For the text-containing cell, return its midpoint in [x, y] coordinate format. 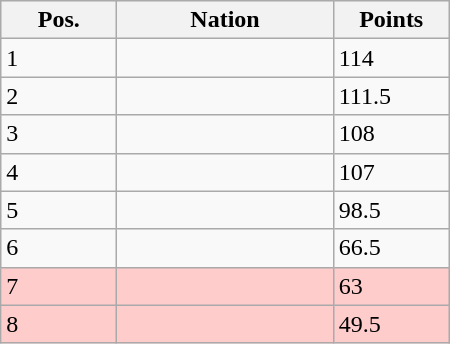
3 [59, 134]
108 [391, 134]
5 [59, 210]
49.5 [391, 324]
4 [59, 172]
107 [391, 172]
2 [59, 96]
Pos. [59, 20]
111.5 [391, 96]
98.5 [391, 210]
66.5 [391, 248]
63 [391, 286]
6 [59, 248]
Nation [225, 20]
8 [59, 324]
114 [391, 58]
Points [391, 20]
7 [59, 286]
1 [59, 58]
